Locate the cell with the specified text and output its [x, y] center coordinate. 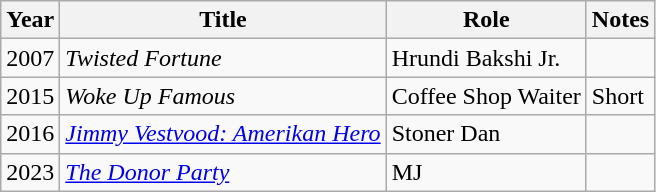
2023 [30, 172]
Coffee Shop Waiter [486, 96]
Title [223, 20]
MJ [486, 172]
Twisted Fortune [223, 58]
Stoner Dan [486, 134]
Notes [620, 20]
2015 [30, 96]
Hrundi Bakshi Jr. [486, 58]
Short [620, 96]
2007 [30, 58]
Year [30, 20]
Role [486, 20]
Woke Up Famous [223, 96]
The Donor Party [223, 172]
2016 [30, 134]
Jimmy Vestvood: Amerikan Hero [223, 134]
